Return the (x, y) coordinate for the center point of the cell that contains the specified text.  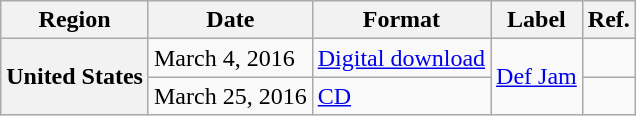
Def Jam (537, 77)
Label (537, 20)
Date (230, 20)
CD (401, 96)
Digital download (401, 58)
Format (401, 20)
March 25, 2016 (230, 96)
March 4, 2016 (230, 58)
Ref. (608, 20)
United States (75, 77)
Region (75, 20)
